Find where the given text appears and provide that cell's center as [x, y] coordinate. 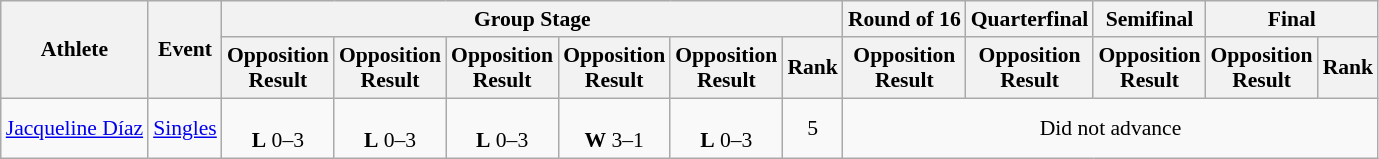
Semifinal [1149, 19]
Jacqueline Díaz [74, 128]
Quarterfinal [1030, 19]
Athlete [74, 50]
W 3–1 [614, 128]
Singles [185, 128]
Event [185, 50]
Final [1292, 19]
5 [812, 128]
Round of 16 [904, 19]
Group Stage [532, 19]
Did not advance [1110, 128]
